From the cell containing the given text, extract its center point as [x, y] coordinate. 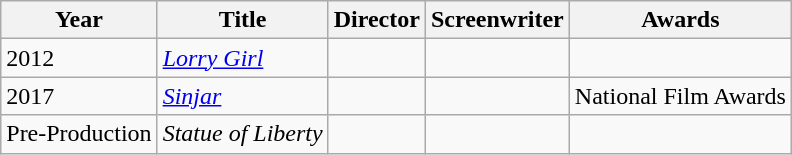
Screenwriter [497, 20]
2017 [79, 96]
2012 [79, 58]
Pre-Production [79, 134]
Statue of Liberty [242, 134]
Year [79, 20]
Title [242, 20]
National Film Awards [680, 96]
Awards [680, 20]
Director [376, 20]
Lorry Girl [242, 58]
Sinjar [242, 96]
